Locate the cell with the specified text and output its (x, y) center coordinate. 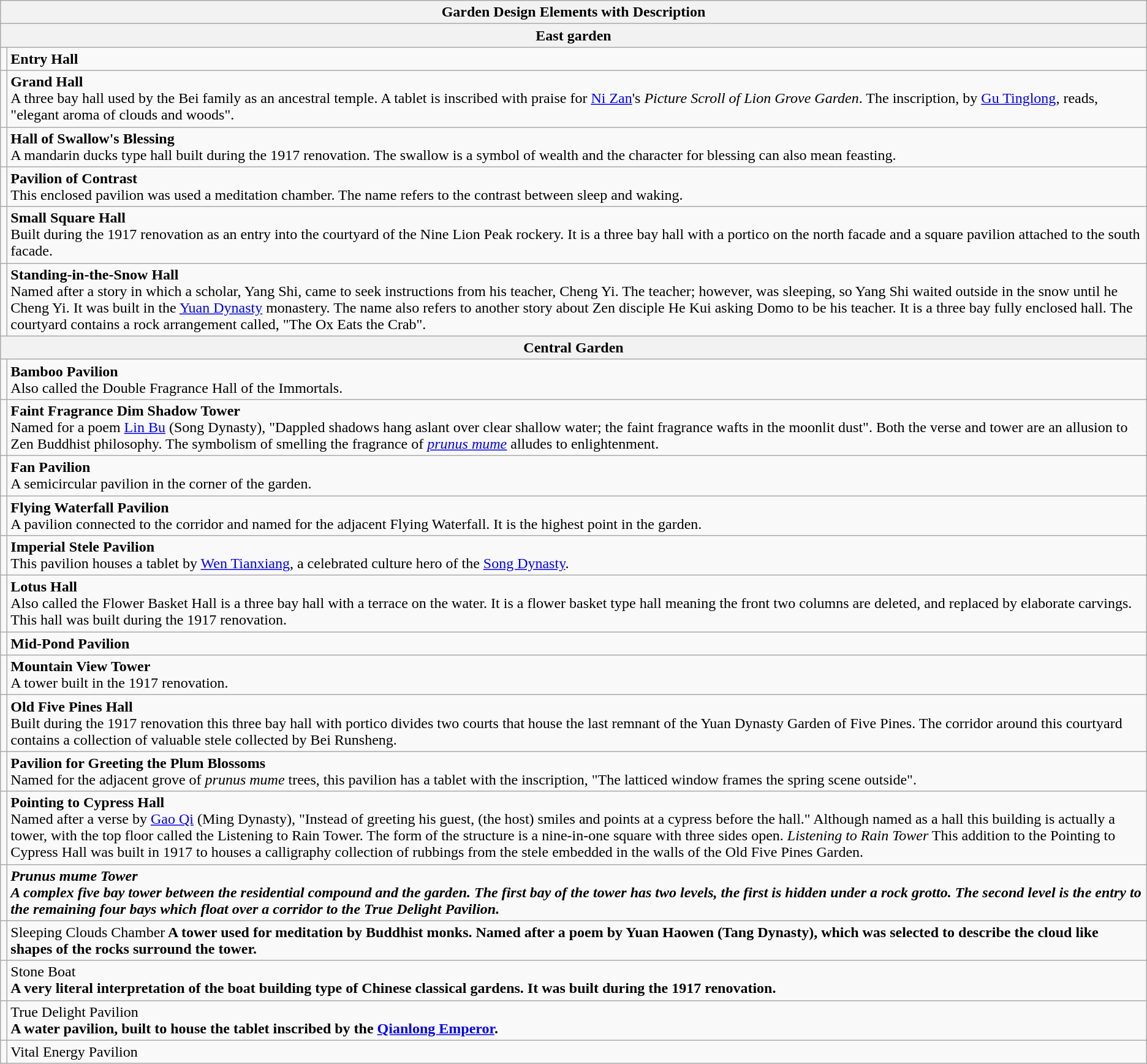
Garden Design Elements with Description (573, 12)
Flying Waterfall PavilionA pavilion connected to the corridor and named for the adjacent Flying Waterfall. It is the highest point in the garden. (577, 515)
Entry Hall (577, 59)
Bamboo PavilionAlso called the Double Fragrance Hall of the Immortals. (577, 379)
Central Garden (573, 348)
Mid-Pond Pavilion (577, 644)
Vital Energy Pavilion (577, 1052)
True Delight PavilionA water pavilion, built to house the tablet inscribed by the Qianlong Emperor. (577, 1020)
Pavilion of ContrastThis enclosed pavilion was used a meditation chamber. The name refers to the contrast between sleep and waking. (577, 186)
Imperial Stele PavilionThis pavilion houses a tablet by Wen Tianxiang, a celebrated culture hero of the Song Dynasty. (577, 555)
Fan PavilionA semicircular pavilion in the corner of the garden. (577, 476)
East garden (573, 36)
Stone BoatA very literal interpretation of the boat building type of Chinese classical gardens. It was built during the 1917 renovation. (577, 981)
Mountain View TowerA tower built in the 1917 renovation. (577, 675)
